Find where the given text appears and provide that cell's center as [X, Y] coordinate. 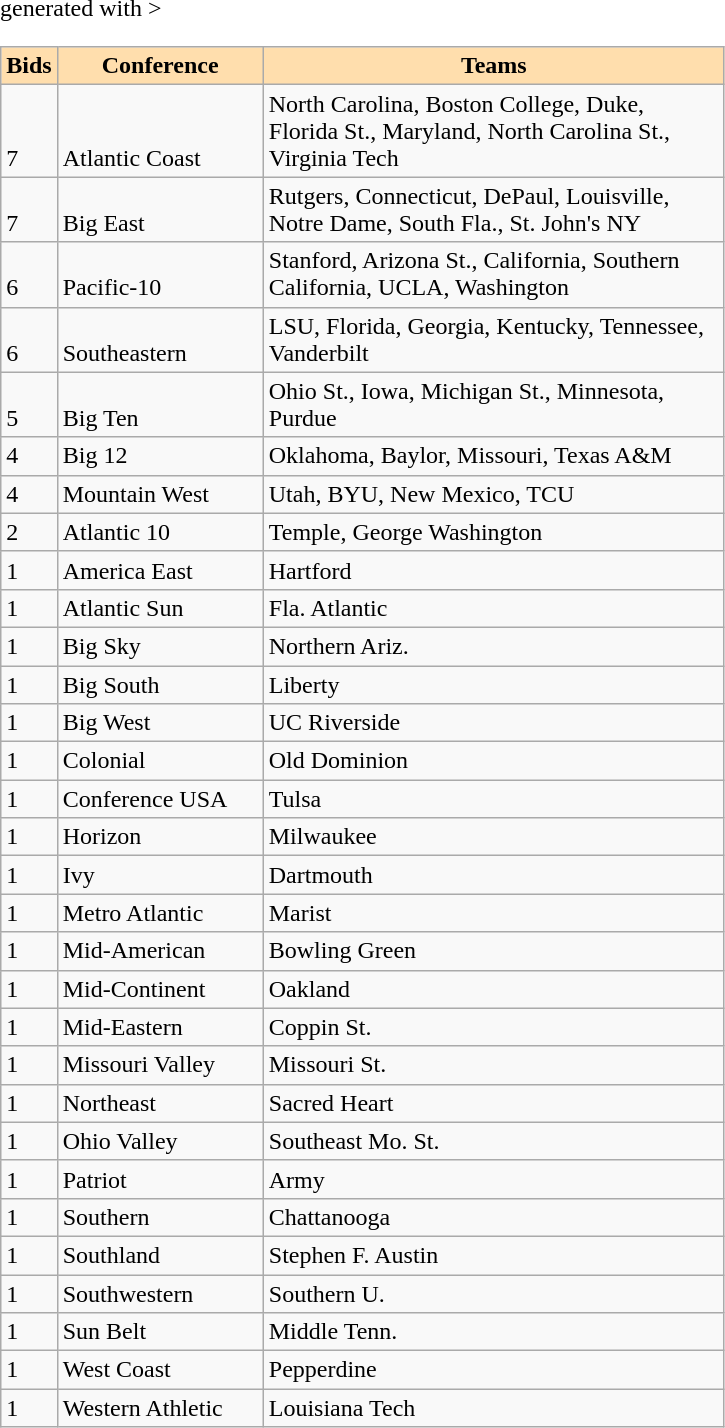
Southeast Mo. St. [494, 1141]
Horizon [160, 837]
Middle Tenn. [494, 1332]
Marist [494, 913]
Tulsa [494, 799]
Temple, George Washington [494, 532]
Southwestern [160, 1293]
Southeastern [160, 340]
Bowling Green [494, 951]
Big 12 [160, 456]
Pepperdine [494, 1370]
Southern [160, 1217]
Northern Ariz. [494, 646]
LSU, Florida, Georgia, Kentucky, Tennessee, Vanderbilt [494, 340]
Army [494, 1179]
Big South [160, 685]
Southern U. [494, 1293]
Missouri St. [494, 1065]
Mid-Eastern [160, 1027]
Teams [494, 66]
2 [29, 532]
Pacific-10 [160, 274]
5 [29, 404]
Louisiana Tech [494, 1408]
Mid-Continent [160, 989]
Patriot [160, 1179]
UC Riverside [494, 723]
Oakland [494, 989]
North Carolina, Boston College, Duke, Florida St., Maryland, North Carolina St., Virginia Tech [494, 131]
Sacred Heart [494, 1103]
Metro Atlantic [160, 913]
Hartford [494, 570]
Big East [160, 210]
Southland [160, 1255]
Coppin St. [494, 1027]
West Coast [160, 1370]
Chattanooga [494, 1217]
Liberty [494, 685]
Utah, BYU, New Mexico, TCU [494, 494]
Mid-American [160, 951]
America East [160, 570]
Conference USA [160, 799]
Big Ten [160, 404]
Ohio Valley [160, 1141]
Conference [160, 66]
Northeast [160, 1103]
Sun Belt [160, 1332]
Fla. Atlantic [494, 608]
Atlantic Sun [160, 608]
Big Sky [160, 646]
Atlantic Coast [160, 131]
Milwaukee [494, 837]
Stanford, Arizona St., California, Southern California, UCLA, Washington [494, 274]
Big West [160, 723]
Dartmouth [494, 875]
Old Dominion [494, 761]
Bids [29, 66]
Ohio St., Iowa, Michigan St., Minnesota, Purdue [494, 404]
Mountain West [160, 494]
Colonial [160, 761]
Missouri Valley [160, 1065]
Stephen F. Austin [494, 1255]
Atlantic 10 [160, 532]
Ivy [160, 875]
Western Athletic [160, 1408]
Oklahoma, Baylor, Missouri, Texas A&M [494, 456]
Rutgers, Connecticut, DePaul, Louisville, Notre Dame, South Fla., St. John's NY [494, 210]
